Locate the cell with the specified text and output its (X, Y) center coordinate. 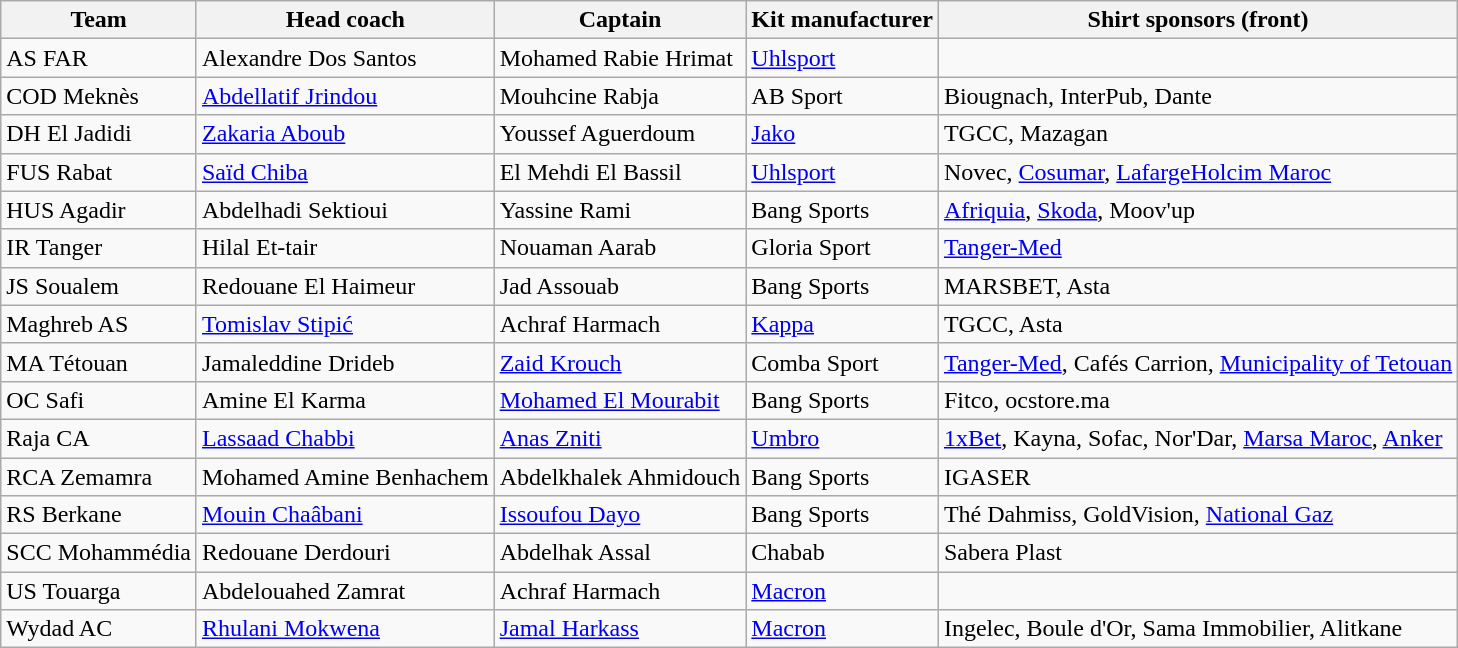
RCA Zemamra (99, 477)
Redouane El Haimeur (345, 286)
Mouin Chaâbani (345, 515)
TGCC, Asta (1198, 324)
Abdellatif Jrindou (345, 96)
Ingelec, Boule d'Or, Sama Immobilier, Alitkane (1198, 629)
OC Safi (99, 400)
Novec, Cosumar, LafargeHolcim Maroc (1198, 172)
Wydad AC (99, 629)
US Touarga (99, 591)
Thé Dahmiss, GoldVision, National Gaz (1198, 515)
Youssef Aguerdoum (620, 134)
Zakaria Aboub (345, 134)
Comba Sport (842, 362)
Jamal Harkass (620, 629)
Abdelhak Assal (620, 553)
Alexandre Dos Santos (345, 58)
Rhulani Mokwena (345, 629)
Biougnach, InterPub, Dante (1198, 96)
Gloria Sport (842, 248)
Hilal Et-tair (345, 248)
AS FAR (99, 58)
Tanger-Med (1198, 248)
1xBet, Kayna, Sofac, Nor'Dar, Marsa Maroc, Anker (1198, 438)
Jad Assouab (620, 286)
Shirt sponsors (front) (1198, 20)
Amine El Karma (345, 400)
Raja CA (99, 438)
Abdelouahed Zamrat (345, 591)
El Mehdi El Bassil (620, 172)
Mohamed Rabie Hrimat (620, 58)
Jamaleddine Drideb (345, 362)
Kappa (842, 324)
Anas Zniti (620, 438)
IR Tanger (99, 248)
Mohamed Amine Benhachem (345, 477)
Abdelkhalek Ahmidouch (620, 477)
Captain (620, 20)
Redouane Derdouri (345, 553)
Chabab (842, 553)
Saïd Chiba (345, 172)
Mouhcine Rabja (620, 96)
Afriquia, Skoda, Moov'up (1198, 210)
Issoufou Dayo (620, 515)
Umbro (842, 438)
Tomislav Stipić (345, 324)
Zaid Krouch (620, 362)
Head coach (345, 20)
DH El Jadidi (99, 134)
MARSBET, Asta (1198, 286)
Abdelhadi Sektioui (345, 210)
Yassine Rami (620, 210)
Fitco, ocstore.ma (1198, 400)
COD Meknès (99, 96)
MA Tétouan (99, 362)
RS Berkane (99, 515)
IGASER (1198, 477)
Nouaman Aarab (620, 248)
TGCC, Mazagan (1198, 134)
Mohamed El Mourabit (620, 400)
HUS Agadir (99, 210)
Team (99, 20)
JS Soualem (99, 286)
Tanger-Med, Cafés Carrion, Municipality of Tetouan (1198, 362)
Lassaad Chabbi (345, 438)
AB Sport (842, 96)
SCC Mohammédia (99, 553)
FUS Rabat (99, 172)
Sabera Plast (1198, 553)
Kit manufacturer (842, 20)
Jako (842, 134)
Maghreb AS (99, 324)
